Pinpoint the cell where the given text exists, returning its (x, y) midpoint coordinate. 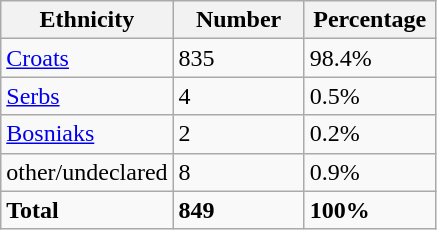
Bosniaks (87, 134)
other/undeclared (87, 172)
0.2% (370, 134)
835 (238, 58)
4 (238, 96)
Ethnicity (87, 20)
Serbs (87, 96)
849 (238, 210)
Percentage (370, 20)
0.5% (370, 96)
8 (238, 172)
Number (238, 20)
Croats (87, 58)
98.4% (370, 58)
2 (238, 134)
100% (370, 210)
Total (87, 210)
0.9% (370, 172)
